Pinpoint the cell where the given text exists, returning its (X, Y) midpoint coordinate. 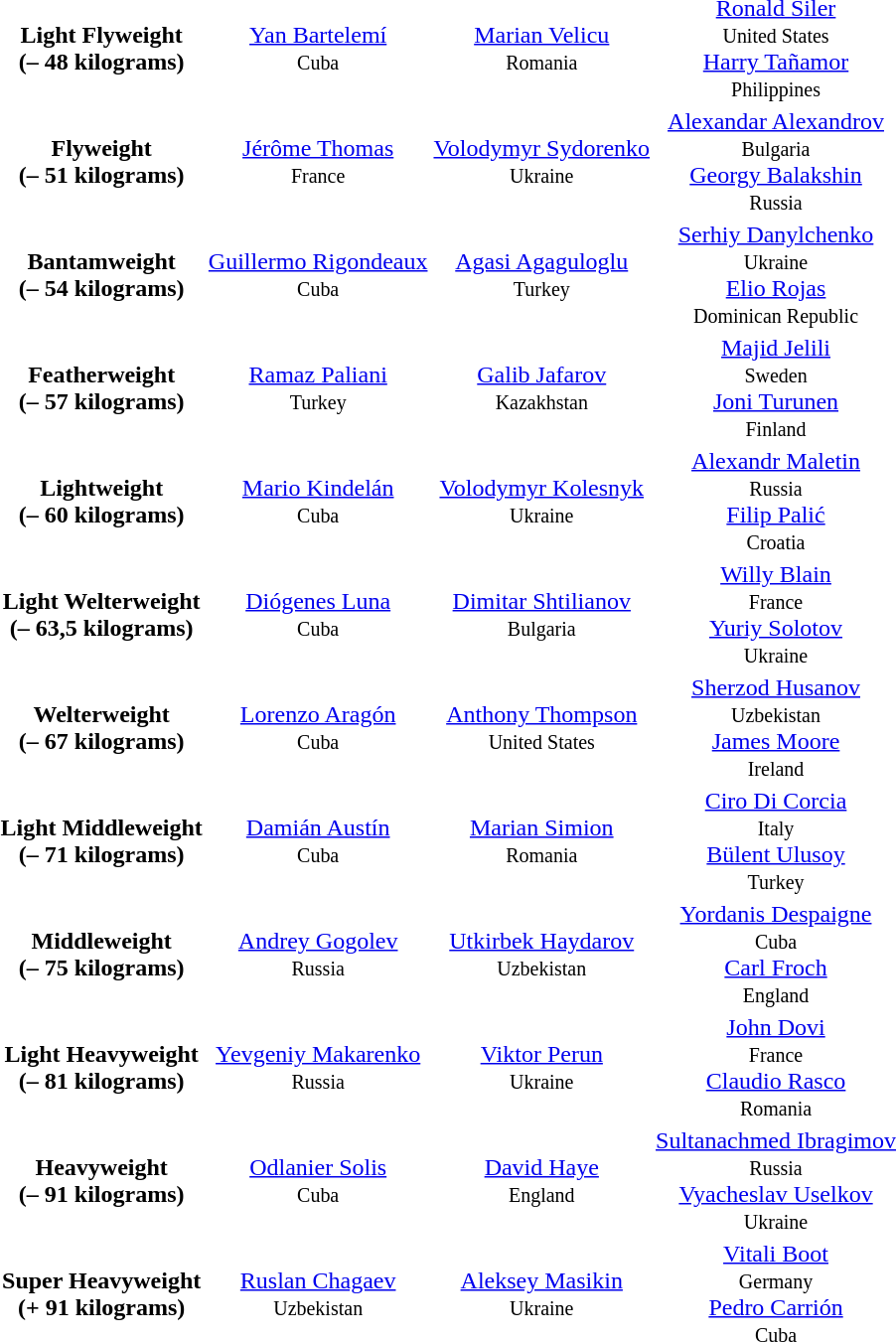
Lorenzo AragónCuba (318, 727)
Mario KindelánCuba (318, 501)
Marian SimionRomania (542, 840)
Odlanier SolisCuba (318, 1180)
Guillermo RigondeauxCuba (318, 274)
Agasi AgagulogluTurkey (542, 274)
Diógenes LunaCuba (318, 614)
Volodymyr SydorenkoUkraine (542, 161)
Volodymyr KolesnykUkraine (542, 501)
Andrey GogolevRussia (318, 954)
Galib JafarovKazakhstan (542, 387)
Ramaz PalianiTurkey (318, 387)
David HayeEngland (542, 1180)
Damián AustínCuba (318, 840)
Anthony ThompsonUnited States (542, 727)
Utkirbek HaydarovUzbekistan (542, 954)
Dimitar ShtilianovBulgaria (542, 614)
Jérôme ThomasFrance (318, 161)
Viktor PerunUkraine (542, 1067)
Yevgeniy MakarenkoRussia (318, 1067)
